Find where the given text appears and provide that cell's center as (X, Y) coordinate. 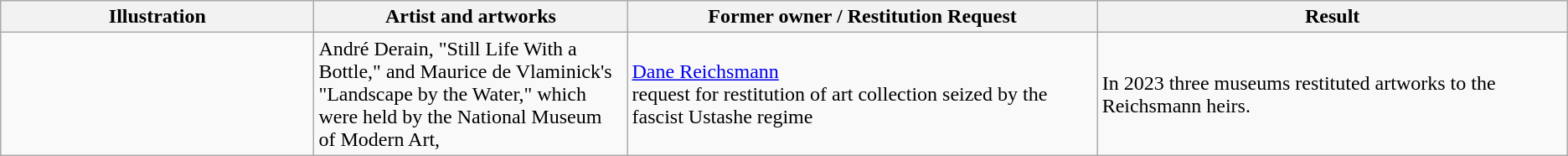
Former owner / Restitution Request (863, 17)
Dane Reichsmannrequest for restitution of art collection seized by the fascist Ustashe regime (863, 94)
André Derain, "Still Life With a Bottle," and Maurice de Vlaminick's "Landscape by the Water," which were held by the National Museum of Modern Art, (471, 94)
In 2023 three museums restituted artworks to the Reichsmann heirs. (1332, 94)
Illustration (157, 17)
Artist and artworks (471, 17)
Result (1332, 17)
